Return [X, Y] of the center of cell containing provided text 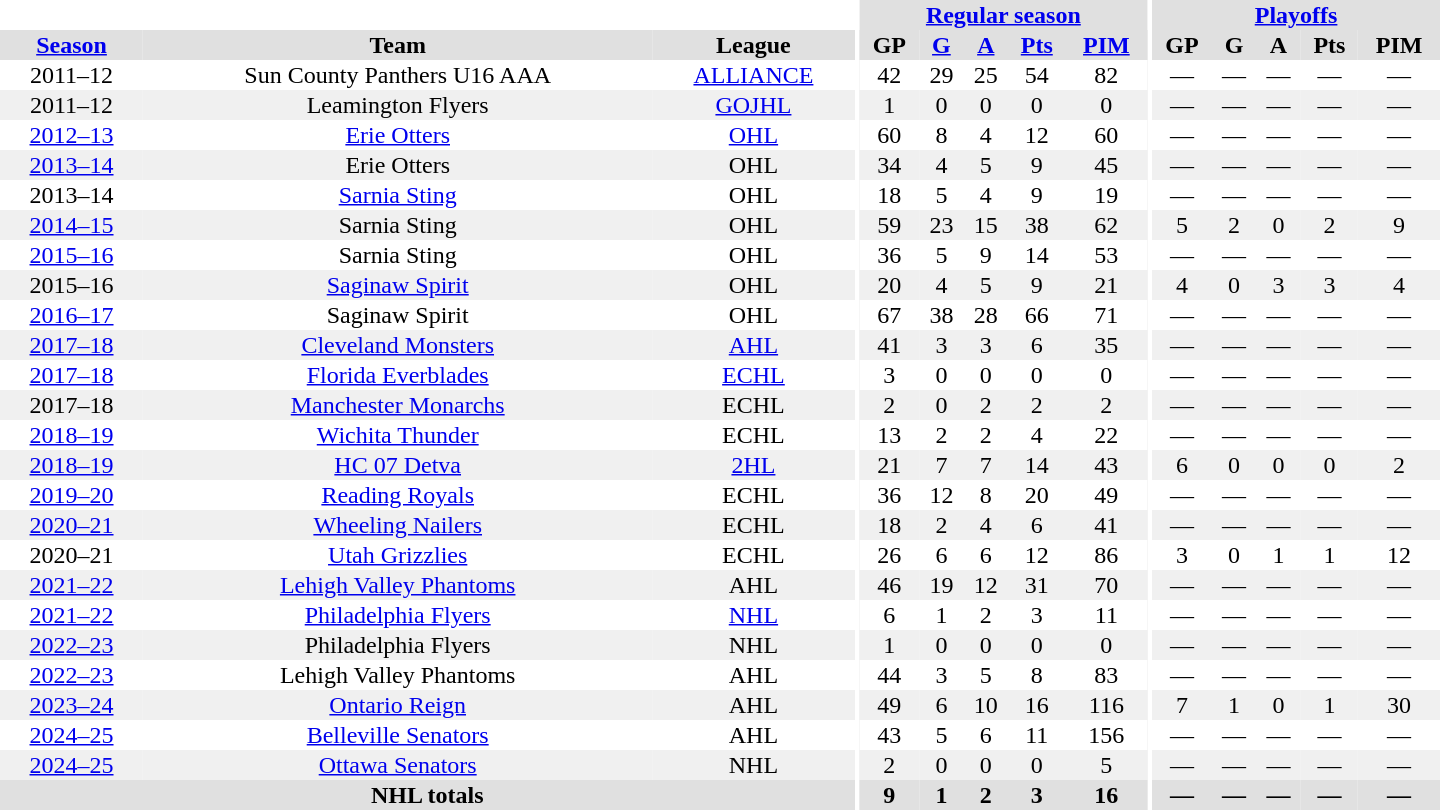
Ontario Reign [398, 705]
Florida Everblades [398, 375]
Leamington Flyers [398, 105]
42 [889, 75]
156 [1107, 735]
Season [72, 45]
2023–24 [72, 705]
116 [1107, 705]
Regular season [1003, 15]
46 [889, 585]
Ottawa Senators [398, 765]
22 [1107, 435]
62 [1107, 225]
2016–17 [72, 315]
15 [986, 225]
86 [1107, 555]
Utah Grizzlies [398, 555]
Sun County Panthers U16 AAA [398, 75]
26 [889, 555]
45 [1107, 165]
28 [986, 315]
59 [889, 225]
83 [1107, 675]
30 [1399, 705]
44 [889, 675]
67 [889, 315]
66 [1037, 315]
2012–13 [72, 135]
Wichita Thunder [398, 435]
League [753, 45]
Cleveland Monsters [398, 345]
71 [1107, 315]
29 [941, 75]
82 [1107, 75]
Manchester Monarchs [398, 405]
ALLIANCE [753, 75]
23 [941, 225]
35 [1107, 345]
Reading Royals [398, 495]
Wheeling Nailers [398, 525]
GOJHL [753, 105]
2019–20 [72, 495]
Belleville Senators [398, 735]
34 [889, 165]
10 [986, 705]
54 [1037, 75]
NHL totals [428, 795]
13 [889, 435]
Team [398, 45]
25 [986, 75]
70 [1107, 585]
HC 07 Detva [398, 465]
2HL [753, 465]
2014–15 [72, 225]
Playoffs [1296, 15]
53 [1107, 255]
31 [1037, 585]
